Identify which cell holds the provided text, then report its [X, Y] central coordinate. 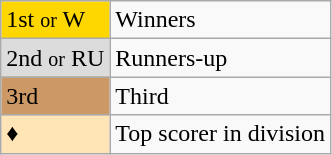
2nd or RU [56, 58]
Third [220, 96]
1st or W [56, 20]
Runners-up [220, 58]
♦ [56, 134]
3rd [56, 96]
Winners [220, 20]
Top scorer in division [220, 134]
